Detect which cell encompasses the target text, then output its [x, y] center coordinate. 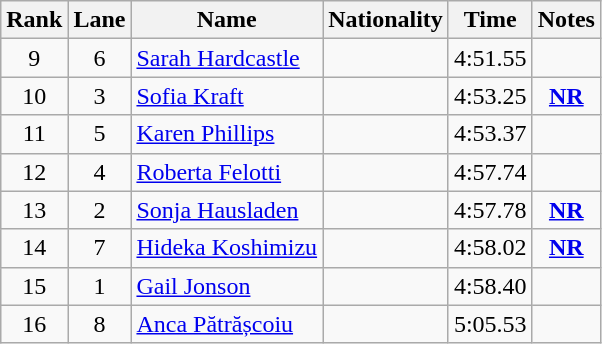
Gail Jonson [227, 286]
6 [100, 58]
Sarah Hardcastle [227, 58]
Sofia Kraft [227, 96]
4:57.78 [490, 210]
Sonja Hausladen [227, 210]
7 [100, 248]
Lane [100, 20]
5 [100, 134]
10 [34, 96]
Rank [34, 20]
Nationality [386, 20]
14 [34, 248]
4:58.40 [490, 286]
4:57.74 [490, 172]
8 [100, 324]
3 [100, 96]
Roberta Felotti [227, 172]
11 [34, 134]
1 [100, 286]
4:53.25 [490, 96]
Anca Pătrășcoiu [227, 324]
12 [34, 172]
5:05.53 [490, 324]
4:53.37 [490, 134]
Hideka Koshimizu [227, 248]
Time [490, 20]
Notes [566, 20]
15 [34, 286]
4 [100, 172]
4:51.55 [490, 58]
4:58.02 [490, 248]
2 [100, 210]
16 [34, 324]
13 [34, 210]
Karen Phillips [227, 134]
Name [227, 20]
9 [34, 58]
